Search for the cell housing the specified text and yield its [X, Y] center coordinate. 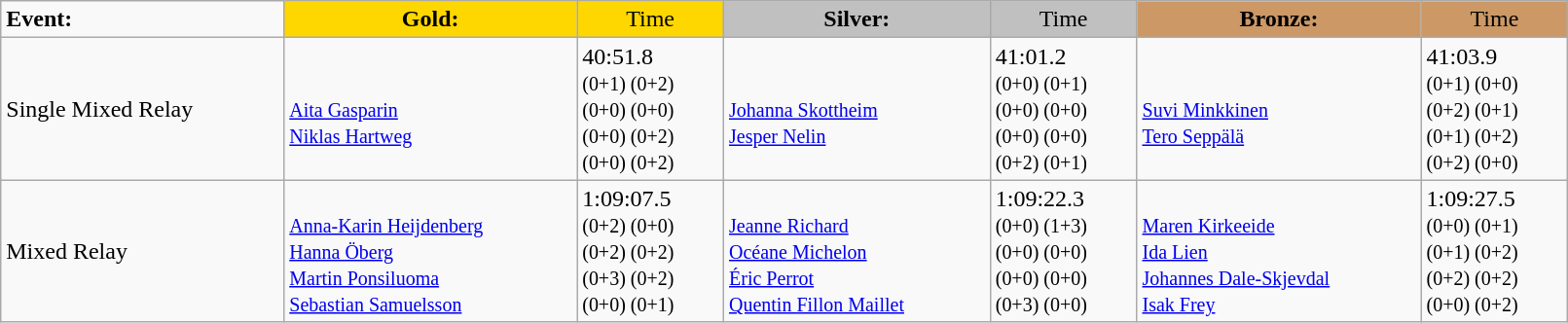
1:09:22.3(0+0) (1+3)(0+0) (0+0)(0+0) (0+0)(0+3) (0+0) [1063, 251]
Jeanne RichardOcéane MichelonÉric PerrotQuentin Fillon Maillet [857, 251]
Event: [142, 19]
Single Mixed Relay [142, 109]
Johanna SkottheimJesper Nelin [857, 109]
1:09:07.5(0+2) (0+0)(0+2) (0+2)(0+3) (0+2)(0+0) (0+1) [650, 251]
41:01.2(0+0) (0+1)(0+0) (0+0)(0+0) (0+0)(0+2) (0+1) [1063, 109]
40:51.8(0+1) (0+2)(0+0) (0+0)(0+0) (0+2)(0+0) (0+2) [650, 109]
41:03.9(0+1) (0+0)(0+2) (0+1)(0+1) (0+2)(0+2) (0+0) [1495, 109]
Anna-Karin HeijdenbergHanna ÖbergMartin PonsiluomaSebastian Samuelsson [430, 251]
Bronze: [1279, 19]
Gold: [430, 19]
Mixed Relay [142, 251]
Aita GasparinNiklas Hartweg [430, 109]
Suvi MinkkinenTero Seppälä [1279, 109]
Maren KirkeeideIda LienJohannes Dale-SkjevdalIsak Frey [1279, 251]
Silver: [857, 19]
1:09:27.5(0+0) (0+1)(0+1) (0+2)(0+2) (0+2)(0+0) (0+2) [1495, 251]
